Provide the [x, y] coordinate of the cell's center where the given text is located.  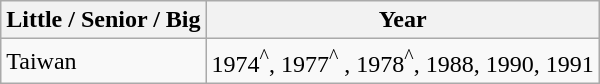
1974^, 1977^ , 1978^, 1988, 1990, 1991 [402, 62]
Year [402, 20]
Taiwan [104, 62]
Little / Senior / Big [104, 20]
